Return (X, Y) of the center of cell containing provided text 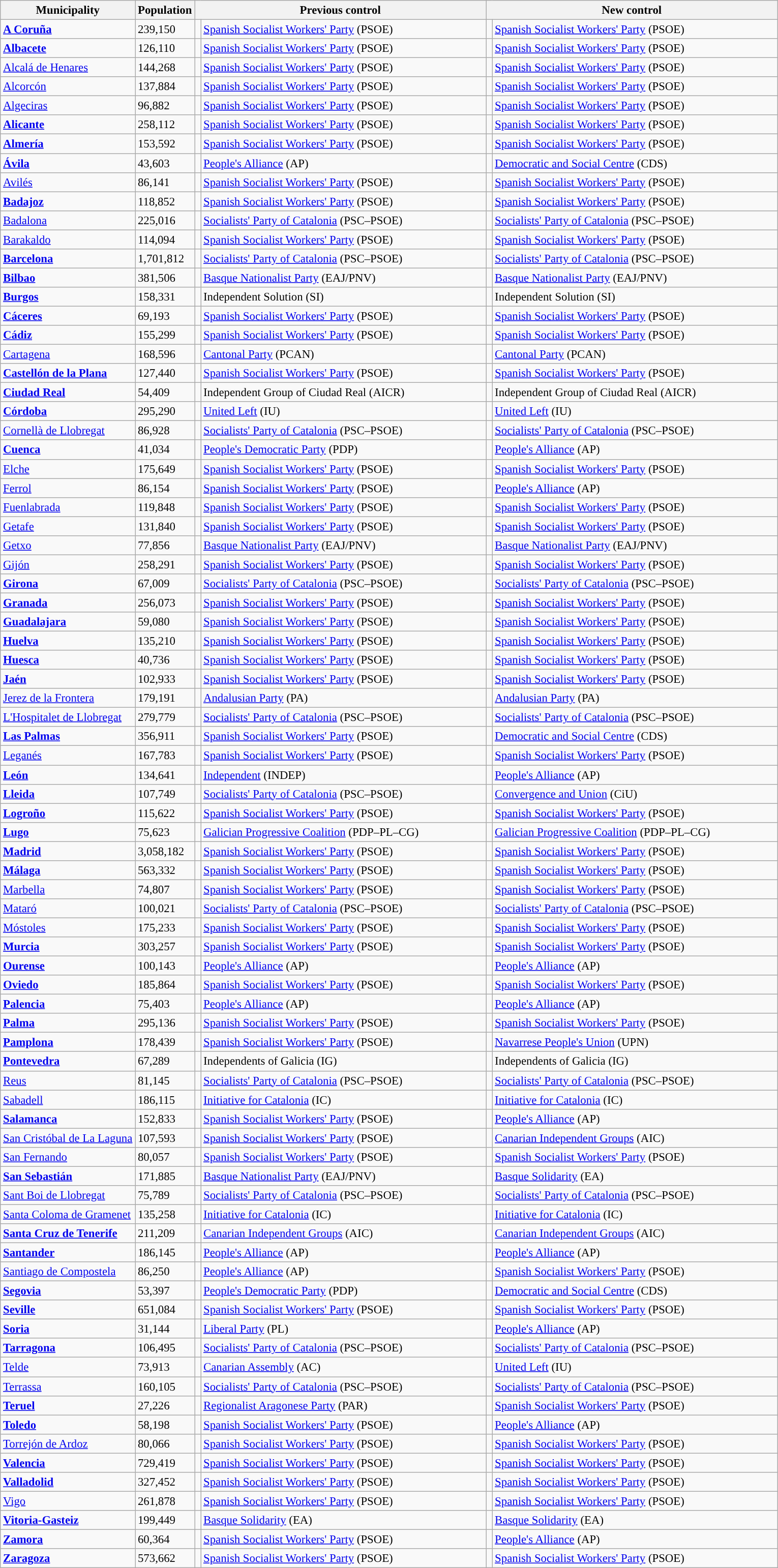
59,080 (165, 622)
134,641 (165, 775)
40,736 (165, 660)
1,701,812 (165, 259)
115,622 (165, 813)
Lleida (68, 794)
Vitoria-Gasteiz (68, 1520)
Avilés (68, 182)
Torrejón de Ardoz (68, 1443)
Madrid (68, 851)
152,833 (165, 1119)
Burgos (68, 297)
295,290 (165, 411)
160,105 (165, 1386)
Valencia (68, 1463)
Córdoba (68, 411)
Mataró (68, 909)
175,233 (165, 927)
Guadalajara (68, 622)
Ferrol (68, 488)
Móstoles (68, 927)
Palma (68, 1023)
Jerez de la Frontera (68, 698)
Santa Coloma de Gramenet (68, 1214)
Salamanca (68, 1119)
Sant Boi de Llobregat (68, 1195)
Telde (68, 1367)
Fuenlabrada (68, 507)
Segovia (68, 1291)
86,928 (165, 431)
279,779 (165, 717)
86,250 (165, 1272)
573,662 (165, 1558)
179,191 (165, 698)
Vigo (68, 1501)
258,112 (165, 125)
295,136 (165, 1023)
Santander (68, 1253)
Valladolid (68, 1482)
Jaén (68, 679)
Pamplona (68, 1042)
Huesca (68, 660)
Cádiz (68, 335)
Palencia (68, 1004)
Algeciras (68, 106)
131,840 (165, 526)
A Coruña (68, 29)
303,257 (165, 947)
175,649 (165, 469)
Cuenca (68, 450)
3,058,182 (165, 851)
San Sebastián (68, 1176)
Navarrese People's Union (UPN) (635, 1042)
356,911 (165, 737)
Cornellà de Llobregat (68, 431)
Alcalá de Henares (68, 68)
Independent (INDEP) (344, 775)
60,364 (165, 1539)
81,145 (165, 1080)
Liberal Party (PL) (344, 1329)
Previous control (341, 10)
Las Palmas (68, 737)
239,150 (165, 29)
73,913 (165, 1367)
168,596 (165, 354)
Gijón (68, 564)
144,268 (165, 68)
80,057 (165, 1157)
Population (165, 10)
153,592 (165, 144)
Municipality (68, 10)
43,603 (165, 163)
Cáceres (68, 316)
256,073 (165, 602)
135,258 (165, 1214)
211,209 (165, 1233)
San Fernando (68, 1157)
Zaragoza (68, 1558)
135,210 (165, 641)
Castellón de la Plana (68, 373)
178,439 (165, 1042)
Badajoz (68, 201)
158,331 (165, 297)
Soria (68, 1329)
Marbella (68, 889)
86,154 (165, 488)
Cartagena (68, 354)
563,332 (165, 870)
Regionalist Aragonese Party (PAR) (344, 1405)
Alicante (68, 125)
Logroño (68, 813)
186,145 (165, 1253)
100,143 (165, 966)
Huelva (68, 641)
258,291 (165, 564)
Badalona (68, 220)
Convergence and Union (CiU) (635, 794)
651,084 (165, 1310)
80,066 (165, 1443)
Canarian Assembly (AC) (344, 1367)
381,506 (165, 278)
Toledo (68, 1425)
Getafe (68, 526)
199,449 (165, 1520)
Ávila (68, 163)
Granada (68, 602)
75,623 (165, 832)
Elche (68, 469)
106,495 (165, 1348)
77,856 (165, 546)
100,021 (165, 909)
Santa Cruz de Tenerife (68, 1233)
Alcorcón (68, 86)
185,864 (165, 985)
167,783 (165, 756)
Terrassa (68, 1386)
Lugo (68, 832)
261,878 (165, 1501)
67,289 (165, 1062)
729,419 (165, 1463)
155,299 (165, 335)
Zamora (68, 1539)
74,807 (165, 889)
54,409 (165, 393)
Girona (68, 584)
137,884 (165, 86)
L'Hospitalet de Llobregat (68, 717)
186,115 (165, 1100)
Ourense (68, 966)
Teruel (68, 1405)
27,226 (165, 1405)
107,749 (165, 794)
Almería (68, 144)
171,885 (165, 1176)
New control (632, 10)
Albacete (68, 48)
96,882 (165, 106)
58,198 (165, 1425)
Málaga (68, 870)
Tarragona (68, 1348)
102,933 (165, 679)
41,034 (165, 450)
127,440 (165, 373)
225,016 (165, 220)
53,397 (165, 1291)
86,141 (165, 182)
Seville (68, 1310)
Ciudad Real (68, 393)
75,789 (165, 1195)
Reus (68, 1080)
31,144 (165, 1329)
Sabadell (68, 1100)
69,193 (165, 316)
Bilbao (68, 278)
Getxo (68, 546)
Barcelona (68, 259)
67,009 (165, 584)
107,593 (165, 1138)
León (68, 775)
126,110 (165, 48)
118,852 (165, 201)
114,094 (165, 239)
119,848 (165, 507)
Santiago de Compostela (68, 1272)
327,452 (165, 1482)
San Cristóbal de La Laguna (68, 1138)
Oviedo (68, 985)
Pontevedra (68, 1062)
Barakaldo (68, 239)
Murcia (68, 947)
Leganés (68, 756)
75,403 (165, 1004)
